Identify which cell holds the provided text, then report its [x, y] central coordinate. 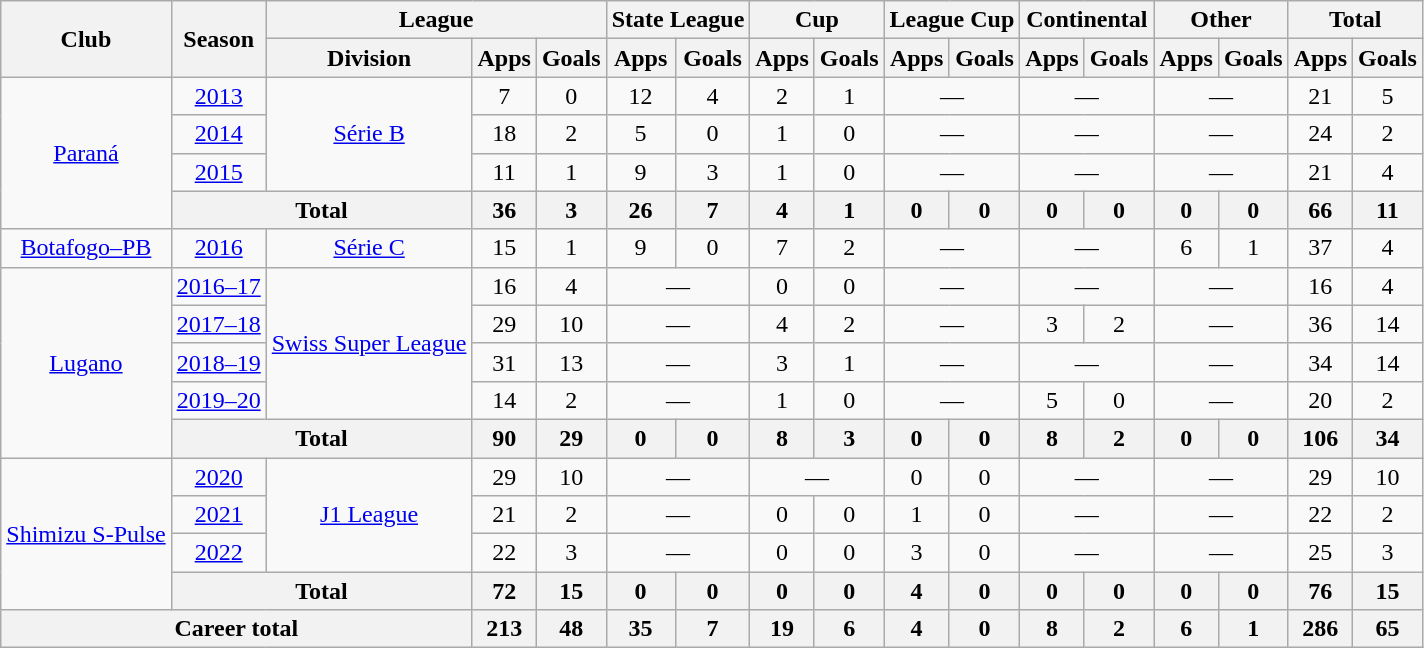
35 [640, 629]
37 [1320, 248]
286 [1320, 629]
2015 [218, 172]
2013 [218, 96]
65 [1388, 629]
18 [504, 134]
State League [678, 20]
League [436, 20]
Season [218, 39]
76 [1320, 591]
2018–19 [218, 362]
106 [1320, 438]
90 [504, 438]
J1 League [369, 515]
2014 [218, 134]
Division [369, 58]
20 [1320, 400]
213 [504, 629]
Continental [1087, 20]
2020 [218, 477]
2019–20 [218, 400]
19 [782, 629]
Série C [369, 248]
2016–17 [218, 286]
Other [1221, 20]
12 [640, 96]
Lugano [86, 362]
Swiss Super League [369, 343]
Botafogo–PB [86, 248]
2016 [218, 248]
Career total [236, 629]
League Cup [952, 20]
Cup [817, 20]
Paraná [86, 153]
Shimizu S-Pulse [86, 534]
31 [504, 362]
Club [86, 39]
Série B [369, 134]
48 [571, 629]
26 [640, 210]
72 [504, 591]
2022 [218, 553]
24 [1320, 134]
13 [571, 362]
66 [1320, 210]
25 [1320, 553]
2021 [218, 515]
2017–18 [218, 324]
